Search for the cell housing the specified text and yield its [x, y] center coordinate. 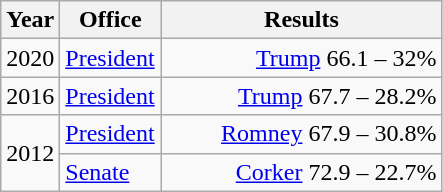
Corker 72.9 – 22.7% [302, 172]
Senate [110, 172]
Trump 66.1 – 32% [302, 58]
2016 [30, 96]
Results [302, 20]
Year [30, 20]
Office [110, 20]
Romney 67.9 – 30.8% [302, 134]
2020 [30, 58]
2012 [30, 153]
Trump 67.7 – 28.2% [302, 96]
